Determine the (x, y) coordinate at the center of the cell enclosing the given text.  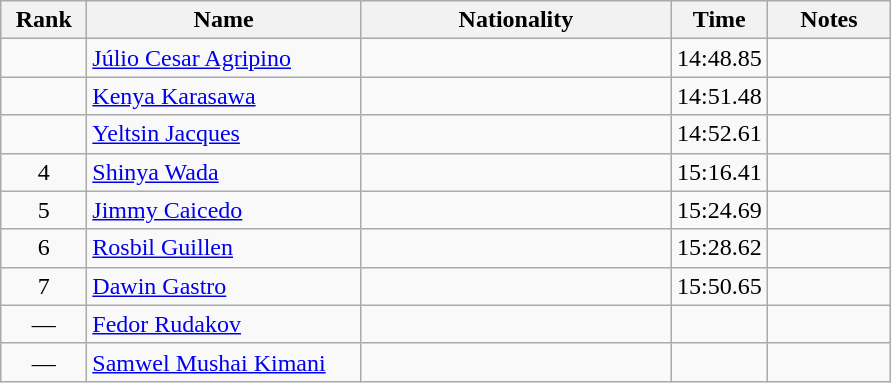
Júlio Cesar Agripino (224, 58)
Jimmy Caicedo (224, 210)
Notes (829, 20)
Rank (44, 20)
15:16.41 (719, 172)
5 (44, 210)
Name (224, 20)
Shinya Wada (224, 172)
Kenya Karasawa (224, 96)
Nationality (516, 20)
Yeltsin Jacques (224, 134)
4 (44, 172)
15:24.69 (719, 210)
Fedor Rudakov (224, 324)
Dawin Gastro (224, 286)
6 (44, 248)
Rosbil Guillen (224, 248)
Samwel Mushai Kimani (224, 362)
Time (719, 20)
14:52.61 (719, 134)
14:51.48 (719, 96)
15:50.65 (719, 286)
14:48.85 (719, 58)
15:28.62 (719, 248)
7 (44, 286)
